Identify which cell holds the provided text, then report its (X, Y) central coordinate. 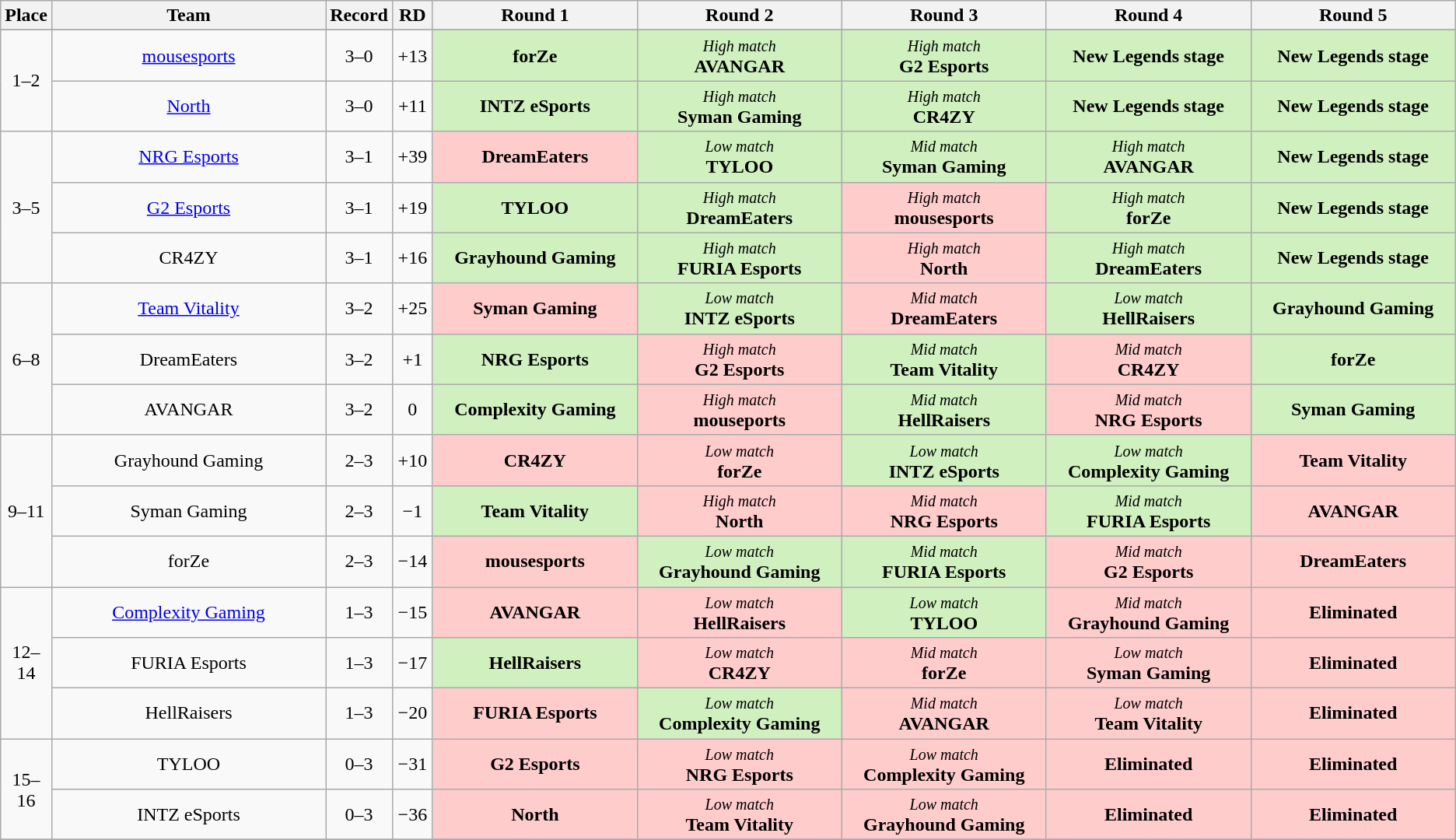
−17 (412, 663)
Mid match G2 Esports (1148, 562)
Team (188, 16)
Low match NRG Esports (739, 764)
+25 (412, 308)
+1 (412, 359)
High match FURIA Esports (739, 258)
Low match Syman Gaming (1148, 663)
Mid match HellRaisers (944, 409)
Mid match Grayhound Gaming (1148, 611)
RD (412, 16)
High match mousesports (944, 207)
−36 (412, 815)
3–5 (26, 207)
+16 (412, 258)
1–2 (26, 81)
Mid match Syman Gaming (944, 157)
−31 (412, 764)
Round 3 (944, 16)
Mid match AVANGAR (944, 714)
12–14 (26, 663)
−20 (412, 714)
Round 5 (1353, 16)
Low match forZe (739, 460)
Mid match Team Vitality (944, 359)
Round 1 (535, 16)
High match mouseports (739, 409)
−14 (412, 562)
Round 2 (739, 16)
Place (26, 16)
Mid match forZe (944, 663)
9–11 (26, 510)
6–8 (26, 359)
15–16 (26, 789)
+13 (412, 56)
Low match CR4ZY (739, 663)
Mid match DreamEaters (944, 308)
+11 (412, 106)
0 (412, 409)
−1 (412, 510)
High match forZe (1148, 207)
+39 (412, 157)
High match CR4ZY (944, 106)
High match Syman Gaming (739, 106)
Record (359, 16)
Round 4 (1148, 16)
+19 (412, 207)
+10 (412, 460)
−15 (412, 611)
Mid match CR4ZY (1148, 359)
